Determine the (x, y) coordinate at the center of the cell enclosing the given text.  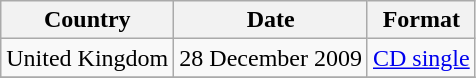
Format (421, 20)
CD single (421, 58)
United Kingdom (88, 58)
28 December 2009 (271, 58)
Date (271, 20)
Country (88, 20)
